Locate the cell with the specified text and output its [x, y] center coordinate. 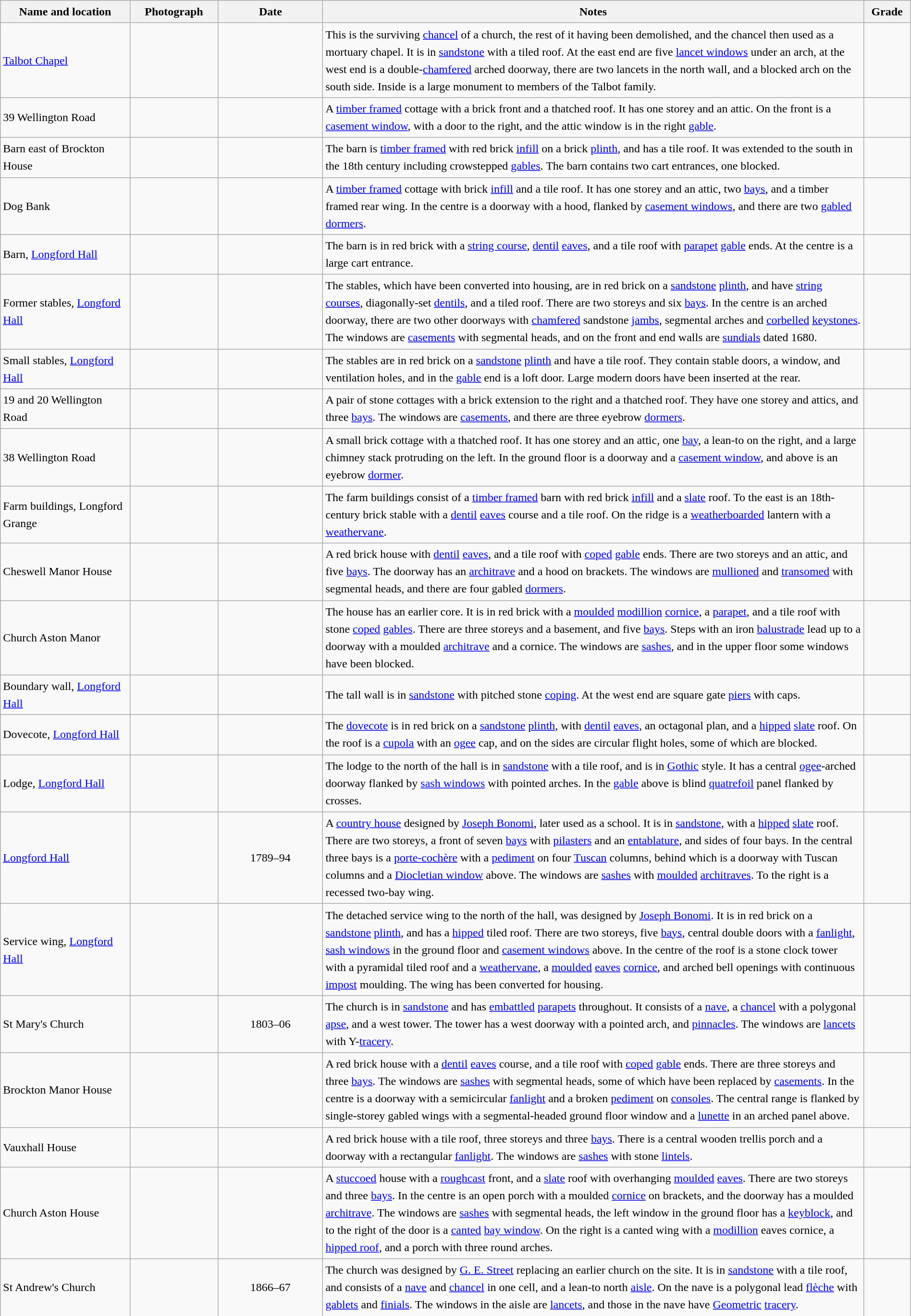
Notes [593, 12]
Lodge, Longford Hall [65, 783]
Grade [887, 12]
The tall wall is in sandstone with pitched stone coping. At the west end are square gate piers with caps. [593, 695]
Church Aston Manor [65, 638]
Barn, Longford Hall [65, 255]
19 and 20 Wellington Road [65, 408]
Service wing, Longford Hall [65, 949]
1803–06 [271, 1024]
Farm buildings, Longford Grange [65, 514]
Vauxhall House [65, 1147]
Name and location [65, 12]
Date [271, 12]
Barn east of Brockton House [65, 158]
St Andrew's Church [65, 1288]
Talbot Chapel [65, 61]
1789–94 [271, 858]
39 Wellington Road [65, 117]
Church Aston House [65, 1213]
38 Wellington Road [65, 457]
Cheswell Manor House [65, 572]
Brockton Manor House [65, 1090]
Small stables, Longford Hall [65, 369]
1866–67 [271, 1288]
The barn is in red brick with a string course, dentil eaves, and a tile roof with parapet gable ends. At the centre is a large cart entrance. [593, 255]
Boundary wall, Longford Hall [65, 695]
Former stables, Longford Hall [65, 311]
St Mary's Church [65, 1024]
Dog Bank [65, 206]
Dovecote, Longford Hall [65, 735]
Longford Hall [65, 858]
Photograph [174, 12]
